Provide the (x, y) coordinate of the cell's center where the given text is located.  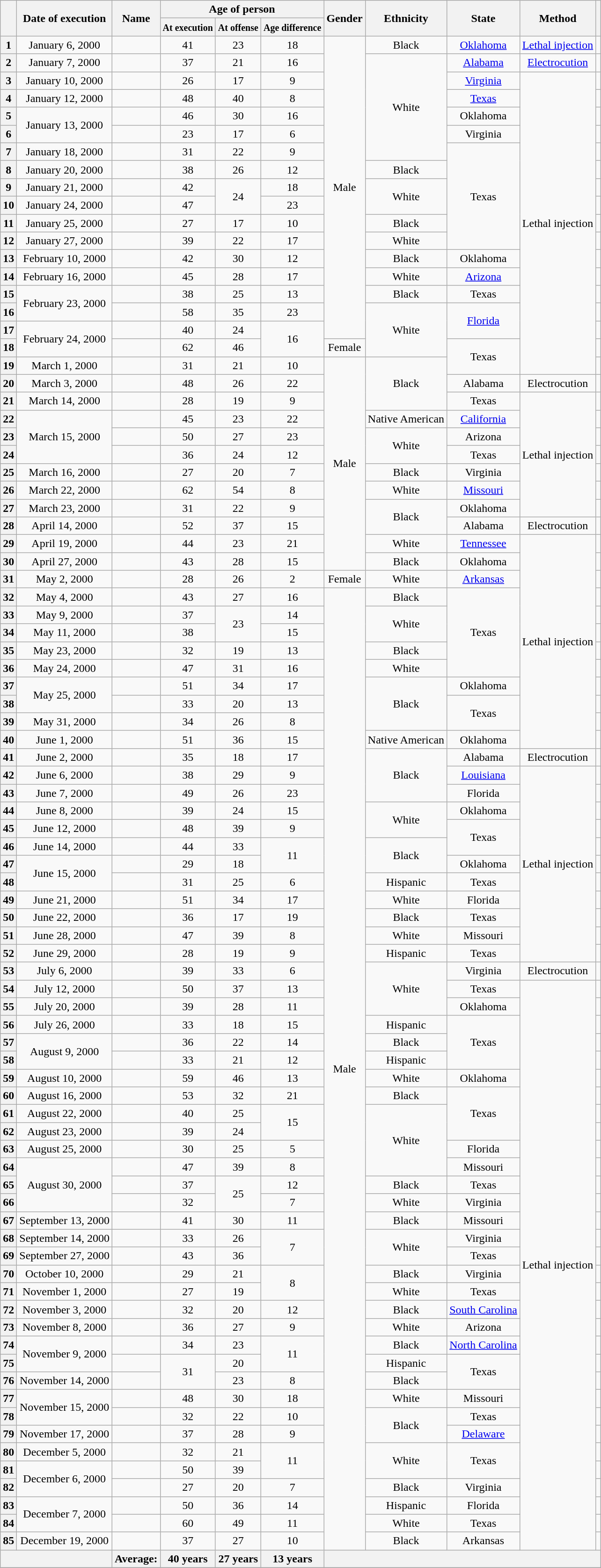
August 16, 2000 (65, 1096)
67 (8, 1220)
November 1, 2000 (65, 1291)
80 (8, 1452)
November 14, 2000 (65, 1381)
August 25, 2000 (65, 1149)
January 13, 2000 (65, 125)
Louisiana (484, 775)
June 6, 2000 (65, 775)
June 7, 2000 (65, 793)
March 1, 2000 (65, 365)
September 14, 2000 (65, 1238)
70 (8, 1274)
27 years (238, 1559)
July 26, 2000 (65, 1024)
February 16, 2000 (65, 277)
April 14, 2000 (65, 526)
84 (8, 1523)
South Carolina (484, 1309)
November 17, 2000 (65, 1434)
September 13, 2000 (65, 1220)
July 12, 2000 (65, 989)
May 4, 2000 (65, 597)
June 28, 2000 (65, 935)
January 10, 2000 (65, 80)
August 9, 2000 (65, 1051)
77 (8, 1399)
74 (8, 1345)
January 20, 2000 (65, 169)
Gender (344, 18)
May 11, 2000 (65, 633)
April 27, 2000 (65, 562)
73 (8, 1327)
January 21, 2000 (65, 187)
63 (8, 1149)
68 (8, 1238)
79 (8, 1434)
72 (8, 1309)
California (484, 419)
Age difference (292, 27)
At execution (188, 27)
May 24, 2000 (65, 668)
83 (8, 1505)
January 6, 2000 (65, 45)
June 1, 2000 (65, 739)
66 (8, 1203)
January 18, 2000 (65, 152)
August 10, 2000 (65, 1078)
Name (137, 18)
December 19, 2000 (65, 1541)
57 (8, 1042)
December 7, 2000 (65, 1514)
61 (8, 1114)
May 31, 2000 (65, 722)
85 (8, 1541)
January 27, 2000 (65, 241)
4 (8, 98)
3 (8, 80)
May 9, 2000 (65, 615)
May 2, 2000 (65, 579)
76 (8, 1381)
Delaware (484, 1434)
January 24, 2000 (65, 205)
82 (8, 1488)
June 8, 2000 (65, 811)
November 3, 2000 (65, 1309)
May 23, 2000 (65, 650)
January 7, 2000 (65, 63)
June 12, 2000 (65, 829)
June 2, 2000 (65, 757)
June 22, 2000 (65, 918)
78 (8, 1416)
August 23, 2000 (65, 1131)
March 3, 2000 (65, 383)
March 14, 2000 (65, 401)
81 (8, 1470)
North Carolina (484, 1345)
Method (557, 18)
January 12, 2000 (65, 98)
Average: (137, 1559)
13 years (292, 1559)
January 25, 2000 (65, 223)
November 9, 2000 (65, 1354)
56 (8, 1024)
March 15, 2000 (65, 437)
Tennessee (484, 544)
February 10, 2000 (65, 259)
October 10, 2000 (65, 1274)
June 15, 2000 (65, 873)
Date of execution (65, 18)
August 30, 2000 (65, 1185)
May 25, 2000 (65, 695)
At offense (238, 27)
July 20, 2000 (65, 1006)
July 6, 2000 (65, 971)
December 6, 2000 (65, 1479)
69 (8, 1256)
December 5, 2000 (65, 1452)
64 (8, 1167)
March 22, 2000 (65, 490)
65 (8, 1185)
June 14, 2000 (65, 846)
February 23, 2000 (65, 303)
75 (8, 1363)
1 (8, 45)
November 8, 2000 (65, 1327)
March 16, 2000 (65, 472)
State (484, 18)
June 29, 2000 (65, 953)
Age of person (242, 9)
40 years (188, 1559)
March 23, 2000 (65, 508)
71 (8, 1291)
November 15, 2000 (65, 1408)
Ethnicity (406, 18)
August 22, 2000 (65, 1114)
June 21, 2000 (65, 900)
55 (8, 1006)
February 24, 2000 (65, 339)
April 19, 2000 (65, 544)
September 27, 2000 (65, 1256)
